Detect which cell encompasses the target text, then output its [X, Y] center coordinate. 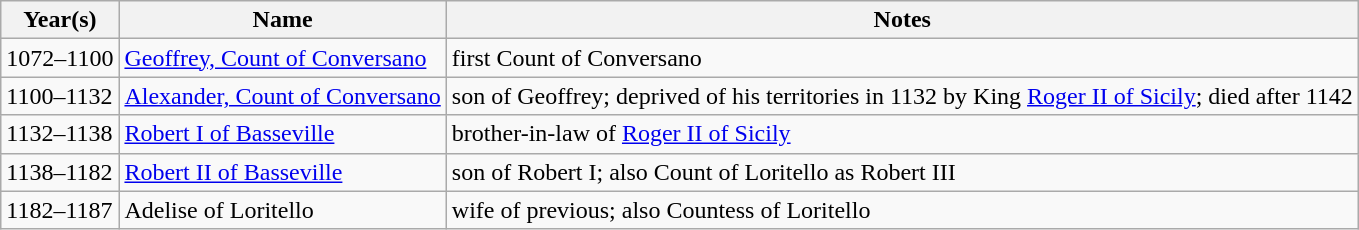
Year(s) [60, 20]
first Count of Conversano [902, 58]
son of Robert I; also Count of Loritello as Robert III [902, 172]
Robert II of Basseville [282, 172]
1072–1100 [60, 58]
wife of previous; also Countess of Loritello [902, 210]
1132–1138 [60, 134]
Notes [902, 20]
Geoffrey, Count of Conversano [282, 58]
Adelise of Loritello [282, 210]
Alexander, Count of Conversano [282, 96]
Robert I of Basseville [282, 134]
1182–1187 [60, 210]
son of Geoffrey; deprived of his territories in 1132 by King Roger II of Sicily; died after 1142 [902, 96]
brother-in-law of Roger II of Sicily [902, 134]
1100–1132 [60, 96]
1138–1182 [60, 172]
Name [282, 20]
